For the text-containing cell, return its midpoint in (x, y) coordinate format. 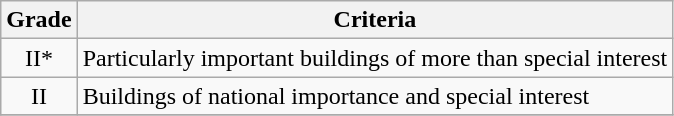
Particularly important buildings of more than special interest (375, 58)
II* (39, 58)
Buildings of national importance and special interest (375, 96)
Criteria (375, 20)
II (39, 96)
Grade (39, 20)
